Return (x, y) of the center of cell containing provided text 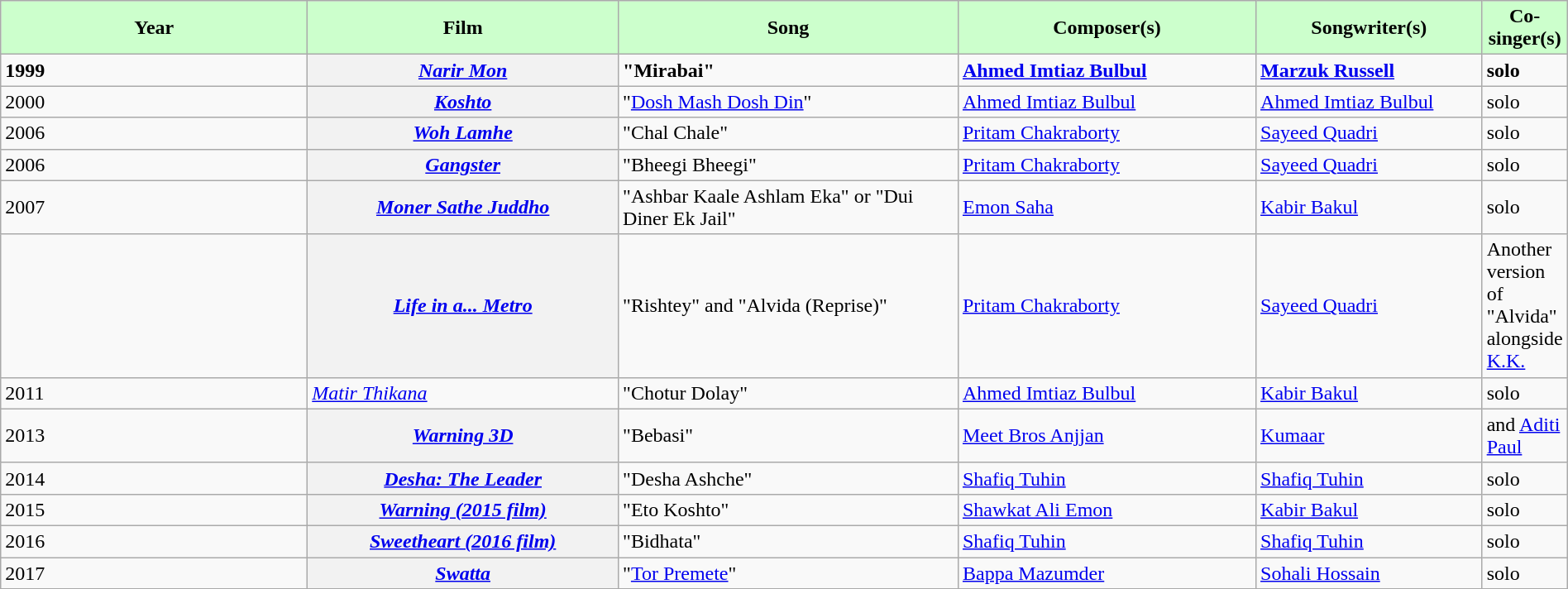
"Chotur Dolay" (789, 393)
Composer(s) (1107, 28)
2013 (154, 435)
Emon Saha (1107, 207)
Narir Mon (463, 70)
Song (789, 28)
1999 (154, 70)
Gangster (463, 165)
Songwriter(s) (1370, 28)
Sohali Hossain (1370, 573)
2007 (154, 207)
"Mirabai" (789, 70)
Bappa Mazumder (1107, 573)
"Ashbar Kaale Ashlam Eka" or "Dui Diner Ek Jail" (789, 207)
2015 (154, 510)
"Bheegi Bheegi" (789, 165)
Another version of "Alvida" alongside K.K. (1525, 306)
2000 (154, 102)
Co-singer(s) (1525, 28)
Swatta (463, 573)
"Bebasi" (789, 435)
"Tor Premete" (789, 573)
and Aditi Paul (1525, 435)
Year (154, 28)
Warning (2015 film) (463, 510)
Matir Thikana (463, 393)
2011 (154, 393)
Woh Lamhe (463, 133)
Warning 3D (463, 435)
"Chal Chale" (789, 133)
Sweetheart (2016 film) (463, 541)
2016 (154, 541)
2014 (154, 478)
"Bidhata" (789, 541)
Film (463, 28)
Desha: The Leader (463, 478)
"Eto Koshto" (789, 510)
"Rishtey" and "Alvida (Reprise)" (789, 306)
2017 (154, 573)
"Desha Ashche" (789, 478)
"Dosh Mash Dosh Din" (789, 102)
Life in a... Metro (463, 306)
Kumaar (1370, 435)
Marzuk Russell (1370, 70)
Moner Sathe Juddho (463, 207)
Koshto (463, 102)
Meet Bros Anjjan (1107, 435)
Shawkat Ali Emon (1107, 510)
